From the cell containing the given text, extract its center point as [x, y] coordinate. 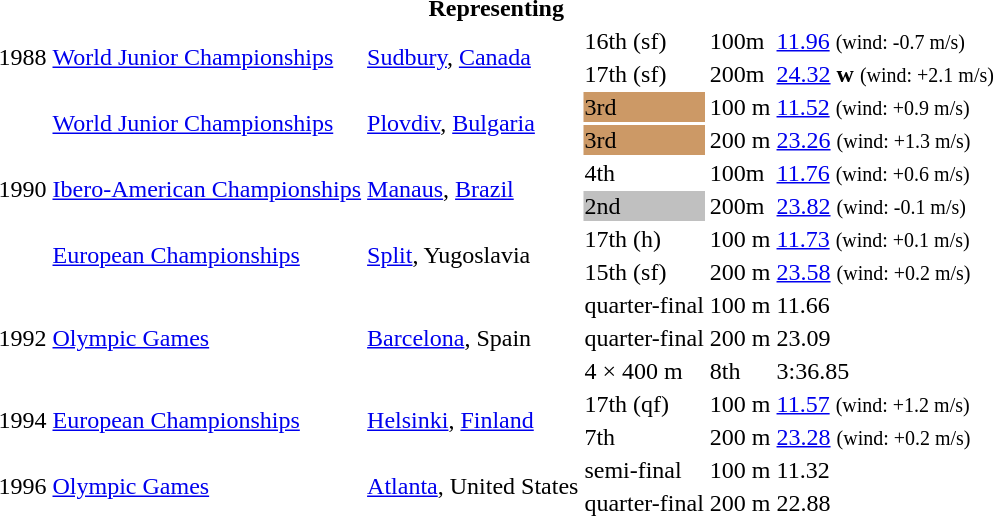
Barcelona, Spain [473, 338]
15th (sf) [644, 272]
2nd [644, 206]
semi-final [644, 470]
4th [644, 173]
Split, Yugoslavia [473, 256]
17th (h) [644, 239]
17th (sf) [644, 74]
Helsinki, Finland [473, 420]
7th [644, 437]
Ibero-American Championships [207, 190]
17th (qf) [644, 404]
Olympic Games [207, 338]
Sudbury, Canada [473, 58]
Plovdiv, Bulgaria [473, 124]
8th [740, 371]
4 × 400 m [644, 371]
Manaus, Brazil [473, 190]
16th (sf) [644, 41]
